Pinpoint the cell where the given text exists, returning its [x, y] midpoint coordinate. 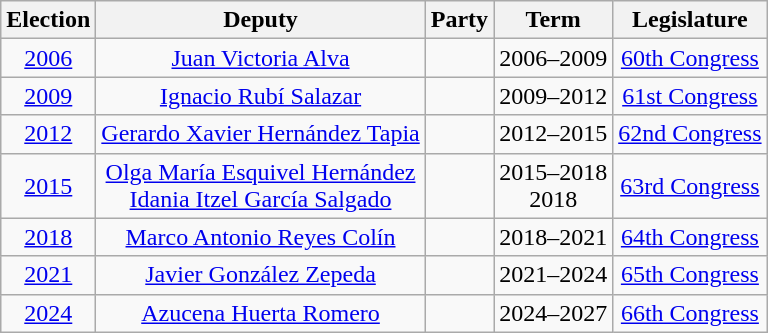
66th Congress [690, 313]
64th Congress [690, 237]
2012–2015 [554, 134]
Javier González Zepeda [260, 275]
Legislature [690, 20]
61st Congress [690, 96]
Term [554, 20]
2018 [48, 237]
Ignacio Rubí Salazar [260, 96]
2024 [48, 313]
2012 [48, 134]
Juan Victoria Alva [260, 58]
2021–2024 [554, 275]
2009–2012 [554, 96]
Azucena Huerta Romero [260, 313]
65th Congress [690, 275]
Election [48, 20]
Olga María Esquivel HernándezIdania Itzel García Salgado [260, 186]
62nd Congress [690, 134]
Party [459, 20]
2021 [48, 275]
2006 [48, 58]
2015–20182018 [554, 186]
2015 [48, 186]
Deputy [260, 20]
2006–2009 [554, 58]
60th Congress [690, 58]
63rd Congress [690, 186]
2018–2021 [554, 237]
Gerardo Xavier Hernández Tapia [260, 134]
2024–2027 [554, 313]
Marco Antonio Reyes Colín [260, 237]
2009 [48, 96]
